Determine the [x, y] coordinate at the center of the cell enclosing the given text.  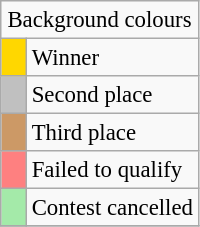
Contest cancelled [112, 208]
Failed to qualify [112, 170]
Third place [112, 133]
Winner [112, 58]
Background colours [100, 20]
Second place [112, 95]
